Return the (X, Y) coordinate for the center point of the cell that contains the specified text.  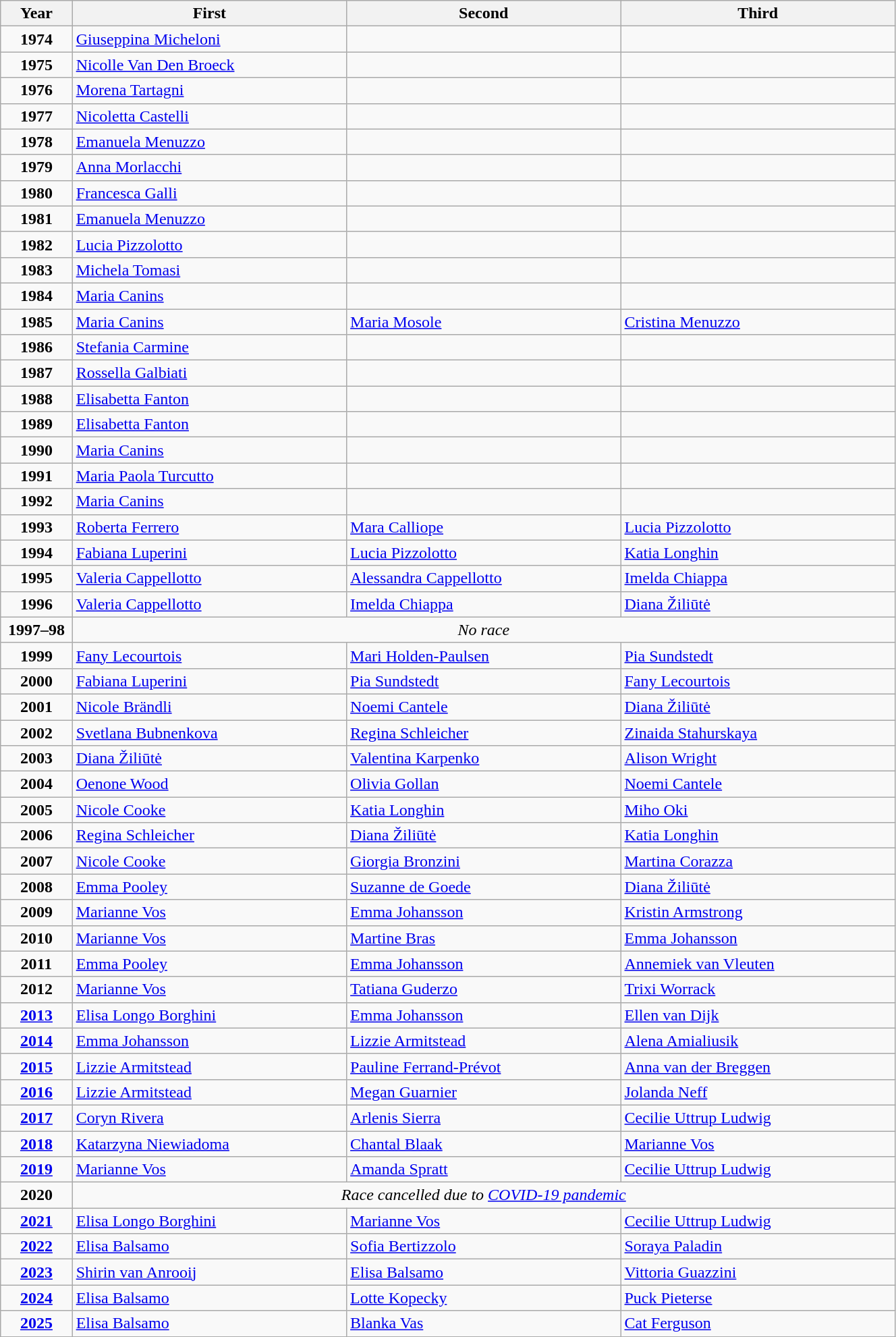
No race (483, 630)
1977 (36, 116)
1983 (36, 270)
2016 (36, 1092)
1974 (36, 39)
1988 (36, 399)
Roberta Ferrero (209, 527)
Maria Mosole (484, 322)
2005 (36, 810)
2023 (36, 1272)
Svetlana Bubnenkova (209, 732)
Rossella Galbiati (209, 373)
Stefania Carmine (209, 348)
Tatiana Guderzo (484, 989)
Jolanda Neff (758, 1092)
1984 (36, 296)
Puck Pieterse (758, 1298)
2011 (36, 964)
Nicoletta Castelli (209, 116)
2001 (36, 707)
Blanka Vas (484, 1324)
2006 (36, 836)
2017 (36, 1118)
2018 (36, 1144)
2015 (36, 1066)
2019 (36, 1170)
1982 (36, 244)
Katarzyna Niewiadoma (209, 1144)
1999 (36, 655)
Suzanne de Goede (484, 887)
2007 (36, 861)
1994 (36, 553)
1981 (36, 219)
2024 (36, 1298)
Maria Paola Turcutto (209, 476)
Anna van der Breggen (758, 1066)
Trixi Worrack (758, 989)
Shirin van Anrooij (209, 1272)
2002 (36, 732)
Annemiek van Vleuten (758, 964)
Amanda Spratt (484, 1170)
1980 (36, 193)
Martina Corazza (758, 861)
Valentina Karpenko (484, 759)
Francesca Galli (209, 193)
2010 (36, 938)
1985 (36, 322)
Morena Tartagni (209, 90)
Vittoria Guazzini (758, 1272)
Nicole Brändli (209, 707)
Second (484, 13)
2025 (36, 1324)
1986 (36, 348)
1975 (36, 65)
Megan Guarnier (484, 1092)
2004 (36, 784)
Zinaida Stahurskaya (758, 732)
Alison Wright (758, 759)
First (209, 13)
Arlenis Sierra (484, 1118)
1993 (36, 527)
Miho Oki (758, 810)
Michela Tomasi (209, 270)
Giorgia Bronzini (484, 861)
2008 (36, 887)
2003 (36, 759)
Year (36, 13)
Coryn Rivera (209, 1118)
1992 (36, 501)
1976 (36, 90)
Ellen van Dijk (758, 1015)
Chantal Blaak (484, 1144)
Pauline Ferrand-Prévot (484, 1066)
2022 (36, 1247)
2012 (36, 989)
1987 (36, 373)
1990 (36, 450)
1997–98 (36, 630)
2014 (36, 1041)
Cristina Menuzzo (758, 322)
2021 (36, 1221)
2013 (36, 1015)
Alena Amialiusik (758, 1041)
Olivia Gollan (484, 784)
Cat Ferguson (758, 1324)
2020 (36, 1195)
Race cancelled due to COVID-19 pandemic (483, 1195)
Soraya Paladin (758, 1247)
Martine Bras (484, 938)
Anna Morlacchi (209, 167)
Nicolle Van Den Broeck (209, 65)
Sofia Bertizzolo (484, 1247)
1991 (36, 476)
2000 (36, 681)
Kristin Armstrong (758, 912)
1989 (36, 425)
Mari Holden-Paulsen (484, 655)
1978 (36, 142)
Third (758, 13)
1979 (36, 167)
Alessandra Cappellotto (484, 578)
1995 (36, 578)
2009 (36, 912)
Giuseppina Micheloni (209, 39)
Oenone Wood (209, 784)
1996 (36, 604)
Lotte Kopecky (484, 1298)
Mara Calliope (484, 527)
